Provide the [x, y] coordinate of the cell's center where the given text is located.  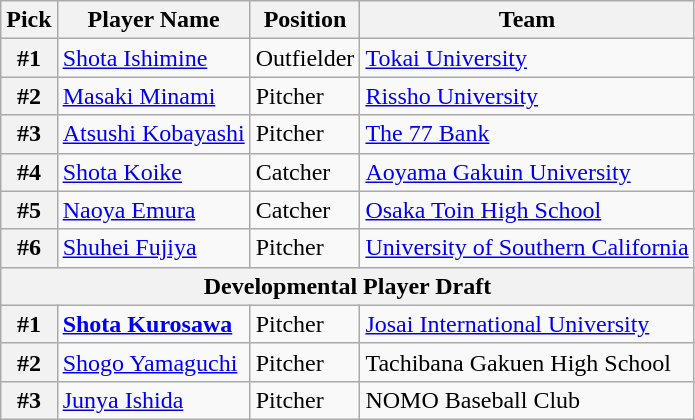
NOMO Baseball Club [527, 400]
The 77 Bank [527, 134]
Osaka Toin High School [527, 210]
#4 [29, 172]
Team [527, 20]
University of Southern California [527, 248]
Position [305, 20]
Josai International University [527, 324]
Tokai University [527, 58]
Developmental Player Draft [348, 286]
Shota Koike [154, 172]
Player Name [154, 20]
Shota Ishimine [154, 58]
Pick [29, 20]
Masaki Minami [154, 96]
Outfielder [305, 58]
Shogo Yamaguchi [154, 362]
Shota Kurosawa [154, 324]
Naoya Emura [154, 210]
#6 [29, 248]
Shuhei Fujiya [154, 248]
Aoyama Gakuin University [527, 172]
#5 [29, 210]
Atsushi Kobayashi [154, 134]
Junya Ishida [154, 400]
Tachibana Gakuen High School [527, 362]
Rissho University [527, 96]
